For the text-containing cell, return its midpoint in [X, Y] coordinate format. 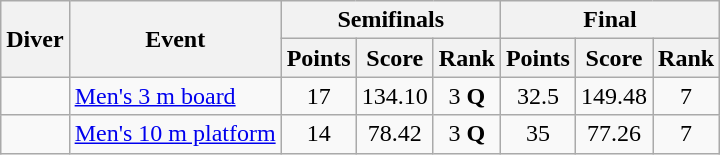
Men's 10 m platform [175, 134]
134.10 [394, 96]
149.48 [614, 96]
Semifinals [390, 20]
77.26 [614, 134]
Diver [35, 39]
78.42 [394, 134]
Men's 3 m board [175, 96]
Final [610, 20]
32.5 [538, 96]
Event [175, 39]
35 [538, 134]
14 [318, 134]
17 [318, 96]
